Output the (X, Y) coordinate of the center of the cell containing the given text.  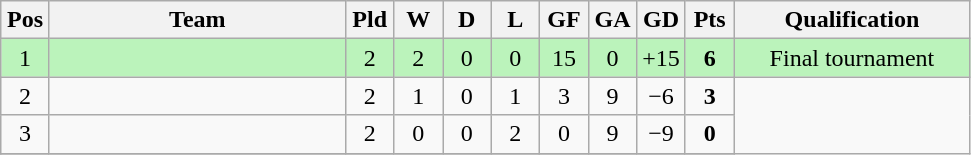
GA (612, 20)
D (466, 20)
Qualification (852, 20)
Pts (710, 20)
Team (197, 20)
Final tournament (852, 58)
GD (662, 20)
−9 (662, 134)
−6 (662, 96)
W (418, 20)
GF (564, 20)
Pld (370, 20)
L (516, 20)
15 (564, 58)
6 (710, 58)
+15 (662, 58)
Pos (26, 20)
